From the cell containing the given text, extract its center point as [x, y] coordinate. 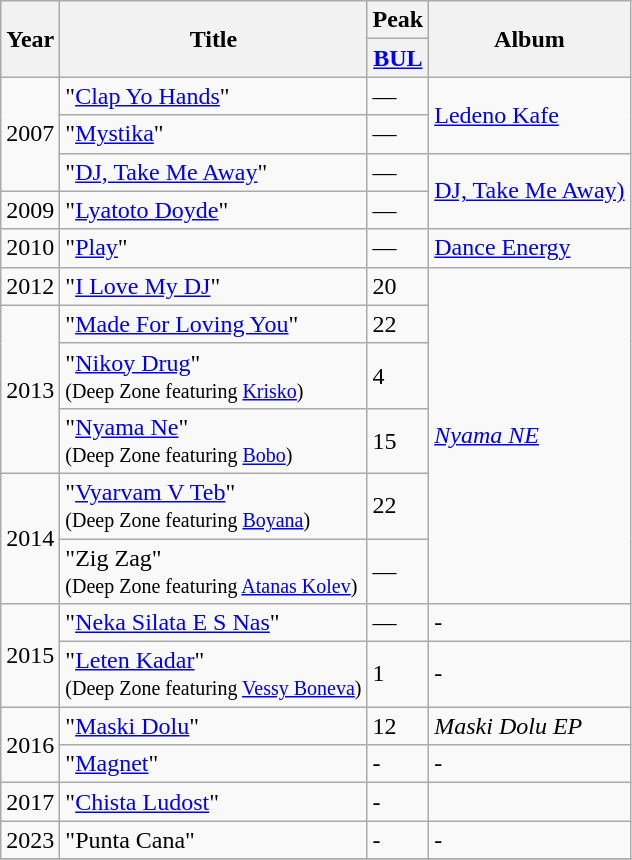
"I Love My DJ" [214, 286]
Nyama NE [530, 435]
"Chista Ludost" [214, 802]
"Nyama Ne"(Deep Zone featuring Bobo) [214, 440]
"Maski Dolu" [214, 726]
"Leten Kadar"(Deep Zone featuring Vessy Boneva) [214, 674]
"DJ, Take Me Away" [214, 172]
Ledeno Kafe [530, 115]
2007 [30, 134]
"Zig Zag"(Deep Zone featuring Atanas Kolev) [214, 570]
"Neka Silata E S Nas" [214, 623]
2014 [30, 538]
15 [398, 440]
2012 [30, 286]
4 [398, 376]
"Magnet" [214, 764]
Dance Energy [530, 248]
2016 [30, 745]
"Made For Loving You" [214, 324]
"Play" [214, 248]
BUL [398, 58]
"Clap Yo Hands" [214, 96]
"Vyarvam V Teb"(Deep Zone featuring Boyana) [214, 506]
2017 [30, 802]
2013 [30, 389]
Year [30, 39]
"Nikoy Drug"(Deep Zone featuring Krisko) [214, 376]
12 [398, 726]
Peak [398, 20]
20 [398, 286]
"Lyatoto Doyde" [214, 210]
Album [530, 39]
DJ, Take Me Away) [530, 191]
2010 [30, 248]
2009 [30, 210]
Maski Dolu EP [530, 726]
"Punta Cana" [214, 840]
1 [398, 674]
"Mystika" [214, 134]
Title [214, 39]
2015 [30, 656]
2023 [30, 840]
